Determine the [X, Y] coordinate at the center of the cell enclosing the given text.  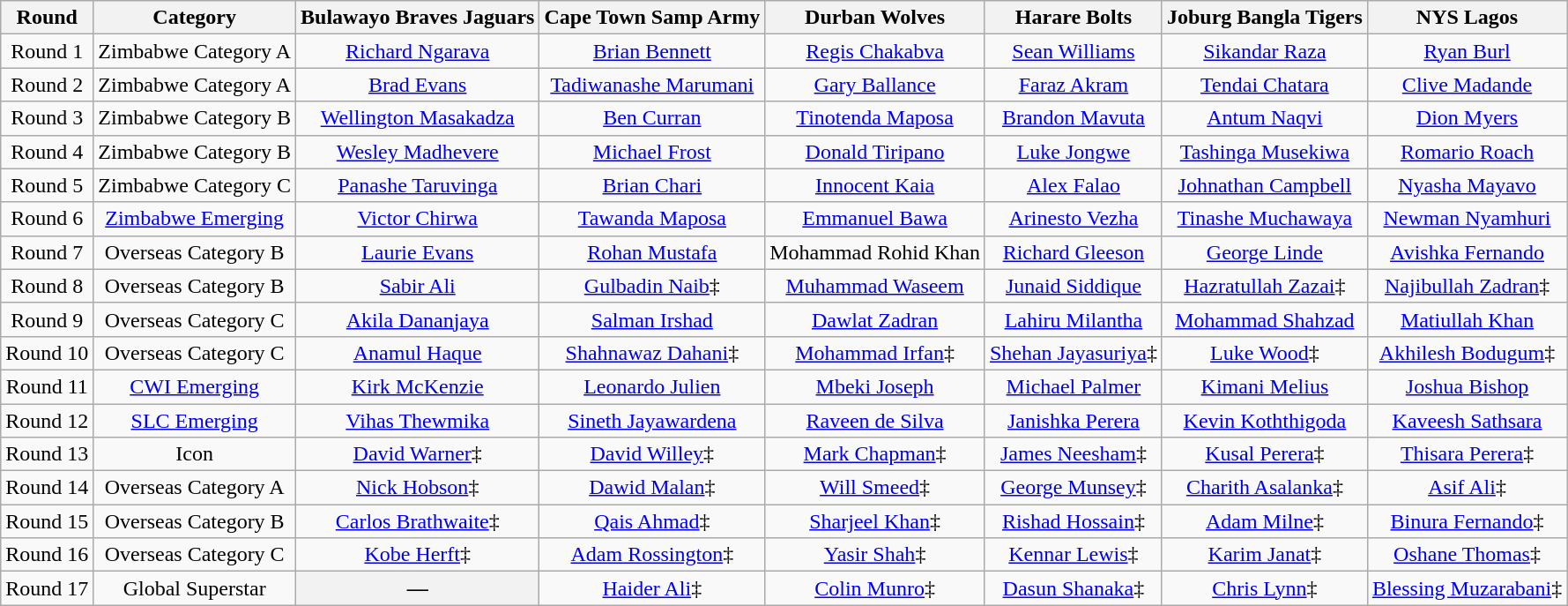
Antum Naqvi [1264, 118]
Junaid Siddique [1074, 286]
Blessing Muzarabani‡ [1467, 588]
Wesley Madhevere [418, 152]
Colin Munro‡ [875, 588]
Round 12 [48, 421]
Regis Chakabva [875, 51]
Overseas Category A [195, 488]
Thisara Perera‡ [1467, 454]
Kusal Perera‡ [1264, 454]
Brad Evans [418, 85]
David Warner‡ [418, 454]
CWI Emerging [195, 386]
Laurie Evans [418, 252]
Joburg Bangla Tigers [1264, 18]
— [418, 588]
Rishad Hossain‡ [1074, 521]
Adam Milne‡ [1264, 521]
Mohammad Shahzad [1264, 319]
Round 9 [48, 319]
Gulbadin Naib‡ [652, 286]
Round 2 [48, 85]
Round 8 [48, 286]
Sabir Ali [418, 286]
Tashinga Musekiwa [1264, 152]
Dasun Shanaka‡ [1074, 588]
Round 5 [48, 185]
David Willey‡ [652, 454]
Rohan Mustafa [652, 252]
Ryan Burl [1467, 51]
Tawanda Maposa [652, 219]
Kevin Koththigoda [1264, 421]
Lahiru Milantha [1074, 319]
Tinashe Muchawaya [1264, 219]
Arinesto Vezha [1074, 219]
Ben Curran [652, 118]
Will Smeed‡ [875, 488]
Round 16 [48, 555]
SLC Emerging [195, 421]
Avishka Fernando [1467, 252]
James Neesham‡ [1074, 454]
Mohammad Rohid Khan [875, 252]
Tendai Chatara [1264, 85]
Round 4 [48, 152]
Emmanuel Bawa [875, 219]
Shahnawaz Dahani‡ [652, 353]
Round [48, 18]
Janishka Perera [1074, 421]
Sharjeel Khan‡ [875, 521]
Wellington Masakadza [418, 118]
Luke Jongwe [1074, 152]
Raveen de Silva [875, 421]
Round 14 [48, 488]
Carlos Brathwaite‡ [418, 521]
Category [195, 18]
Alex Falao [1074, 185]
Mohammad Irfan‡ [875, 353]
George Munsey‡ [1074, 488]
Michael Frost [652, 152]
Tadiwanashe Marumani [652, 85]
Round 1 [48, 51]
Donald Tiripano [875, 152]
Kennar Lewis‡ [1074, 555]
Akila Dananjaya [418, 319]
Victor Chirwa [418, 219]
Round 6 [48, 219]
Round 11 [48, 386]
Karim Janat‡ [1264, 555]
Round 17 [48, 588]
Adam Rossington‡ [652, 555]
George Linde [1264, 252]
Romario Roach [1467, 152]
Leonardo Julien [652, 386]
Kirk McKenzie [418, 386]
Durban Wolves [875, 18]
Anamul Haque [418, 353]
Cape Town Samp Army [652, 18]
Zimbabwe Emerging [195, 219]
NYS Lagos [1467, 18]
Icon [195, 454]
Round 7 [48, 252]
Nyasha Mayavo [1467, 185]
Michael Palmer [1074, 386]
Brian Bennett [652, 51]
Panashe Taruvinga [418, 185]
Shehan Jayasuriya‡ [1074, 353]
Round 15 [48, 521]
Sean Williams [1074, 51]
Hazratullah Zazai‡ [1264, 286]
Harare Bolts [1074, 18]
Zimbabwe Category C [195, 185]
Clive Madande [1467, 85]
Binura Fernando‡ [1467, 521]
Sikandar Raza [1264, 51]
Richard Ngarava [418, 51]
Asif Ali‡ [1467, 488]
Faraz Akram [1074, 85]
Akhilesh Bodugum‡ [1467, 353]
Yasir Shah‡ [875, 555]
Charith Asalanka‡ [1264, 488]
Brian Chari [652, 185]
Vihas Thewmika [418, 421]
Mark Chapman‡ [875, 454]
Joshua Bishop [1467, 386]
Mbeki Joseph [875, 386]
Kaveesh Sathsara [1467, 421]
Qais Ahmad‡ [652, 521]
Oshane Thomas‡ [1467, 555]
Chris Lynn‡ [1264, 588]
Sineth Jayawardena [652, 421]
Johnathan Campbell [1264, 185]
Dawid Malan‡ [652, 488]
Brandon Mavuta [1074, 118]
Matiullah Khan [1467, 319]
Richard Gleeson [1074, 252]
Round 3 [48, 118]
Kimani Melius [1264, 386]
Round 10 [48, 353]
Luke Wood‡ [1264, 353]
Bulawayo Braves Jaguars [418, 18]
Gary Ballance [875, 85]
Dawlat Zadran [875, 319]
Global Superstar [195, 588]
Innocent Kaia [875, 185]
Haider Ali‡ [652, 588]
Dion Myers [1467, 118]
Salman Irshad [652, 319]
Najibullah Zadran‡ [1467, 286]
Muhammad Waseem [875, 286]
Newman Nyamhuri [1467, 219]
Tinotenda Maposa [875, 118]
Kobe Herft‡ [418, 555]
Round 13 [48, 454]
Nick Hobson‡ [418, 488]
